Scan for the cell matching the given text and deliver its [x, y] coordinate at center. 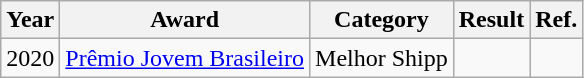
Result [491, 20]
Melhor Shipp [382, 58]
Prêmio Jovem Brasileiro [185, 58]
Ref. [556, 20]
Category [382, 20]
2020 [30, 58]
Year [30, 20]
Award [185, 20]
